For the text-containing cell, return its midpoint in (x, y) coordinate format. 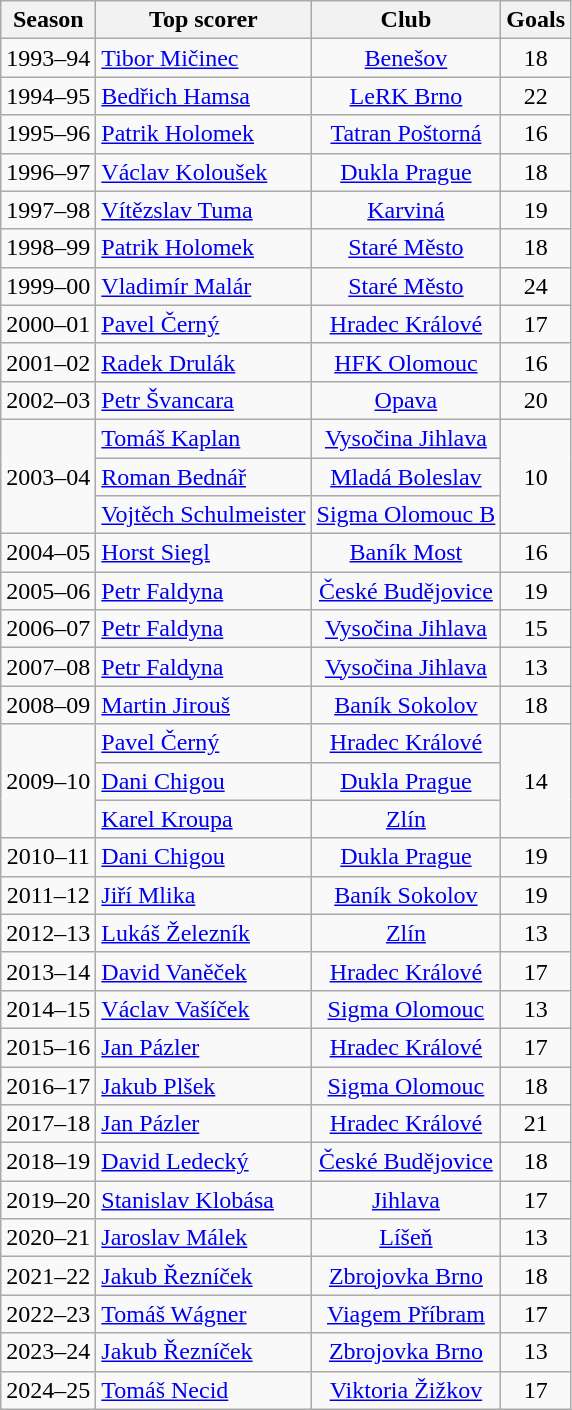
2022–23 (48, 1314)
Martin Jirouš (204, 705)
2018–19 (48, 1162)
2015–16 (48, 1047)
Club (406, 20)
21 (536, 1124)
Vojtěch Schulmeister (204, 515)
2006–07 (48, 629)
Viagem Příbram (406, 1314)
2017–18 (48, 1124)
2021–22 (48, 1276)
Líšeň (406, 1238)
2013–14 (48, 971)
1993–94 (48, 58)
2000–01 (48, 324)
2014–15 (48, 1009)
Tibor Mičinec (204, 58)
Sigma Olomouc B (406, 515)
2023–24 (48, 1352)
Horst Siegl (204, 553)
1994–95 (48, 96)
Season (48, 20)
Mladá Boleslav (406, 477)
David Vaněček (204, 971)
Václav Koloušek (204, 172)
24 (536, 286)
Goals (536, 20)
2024–25 (48, 1390)
Radek Drulák (204, 362)
David Ledecký (204, 1162)
Jakub Plšek (204, 1085)
1997–98 (48, 210)
Tomáš Kaplan (204, 438)
2019–20 (48, 1200)
Viktoria Žižkov (406, 1390)
Petr Švancara (204, 400)
20 (536, 400)
Top scorer (204, 20)
Roman Bednář (204, 477)
14 (536, 781)
2007–08 (48, 667)
2004–05 (48, 553)
1995–96 (48, 134)
Baník Most (406, 553)
Jiří Mlika (204, 895)
2016–17 (48, 1085)
Vladimír Malár (204, 286)
Jihlava (406, 1200)
Stanislav Klobása (204, 1200)
Jaroslav Málek (204, 1238)
Václav Vašíček (204, 1009)
HFK Olomouc (406, 362)
2011–12 (48, 895)
1999–00 (48, 286)
2012–13 (48, 933)
2001–02 (48, 362)
10 (536, 476)
Tomáš Necid (204, 1390)
2003–04 (48, 476)
22 (536, 96)
Vítězslav Tuma (204, 210)
Tomáš Wágner (204, 1314)
Benešov (406, 58)
Lukáš Železník (204, 933)
LeRK Brno (406, 96)
2020–21 (48, 1238)
15 (536, 629)
Bedřich Hamsa (204, 96)
2005–06 (48, 591)
2002–03 (48, 400)
1998–99 (48, 248)
2009–10 (48, 781)
Opava (406, 400)
Karviná (406, 210)
1996–97 (48, 172)
Karel Kroupa (204, 819)
Tatran Poštorná (406, 134)
2010–11 (48, 857)
2008–09 (48, 705)
